Pinpoint the cell where the given text exists, returning its [x, y] midpoint coordinate. 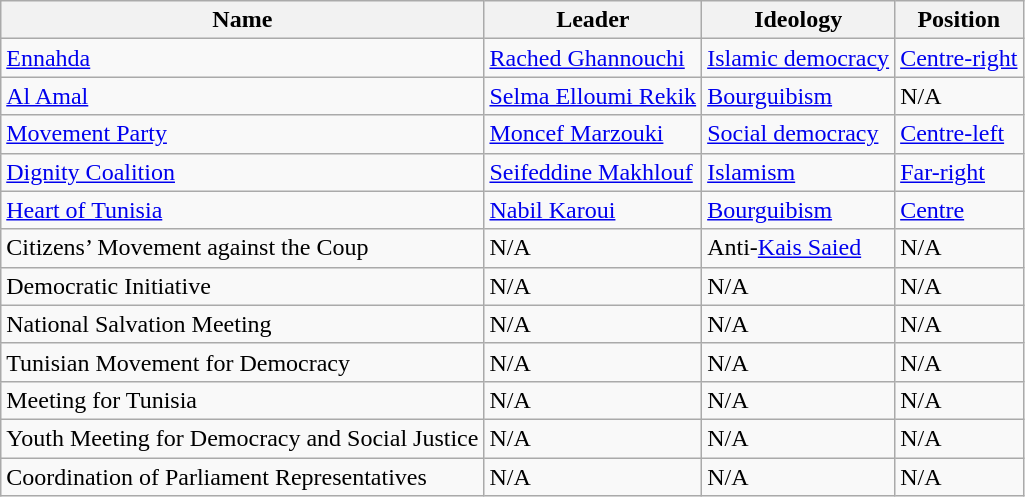
National Salvation Meeting [242, 324]
Moncef Marzouki [593, 134]
Democratic Initiative [242, 286]
Dignity Coalition [242, 172]
Youth Meeting for Democracy and Social Justice [242, 438]
Ennahda [242, 58]
Anti-Kais Saied [798, 248]
Islamism [798, 172]
Position [959, 20]
Coordination of Parliament Representatives [242, 477]
Heart of Tunisia [242, 210]
Centre [959, 210]
Centre-left [959, 134]
Citizens’ Movement against the Coup [242, 248]
Social democracy [798, 134]
Selma Elloumi Rekik [593, 96]
Name [242, 20]
Movement Party [242, 134]
Rached Ghannouchi [593, 58]
Islamic democracy [798, 58]
Seifeddine Makhlouf [593, 172]
Ideology [798, 20]
Leader [593, 20]
Nabil Karoui [593, 210]
Far-right [959, 172]
Tunisian Movement for Democracy [242, 362]
Centre-right [959, 58]
Meeting for Tunisia [242, 400]
Al Amal [242, 96]
